Scan for the cell matching the given text and deliver its (X, Y) coordinate at center. 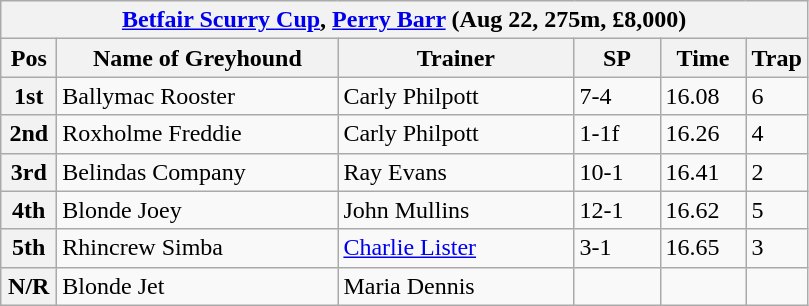
3 (776, 248)
Blonde Jet (198, 286)
7-4 (617, 96)
16.08 (703, 96)
4 (776, 134)
6 (776, 96)
10-1 (617, 172)
Ray Evans (456, 172)
Charlie Lister (456, 248)
John Mullins (456, 210)
Ballymac Rooster (198, 96)
Maria Dennis (456, 286)
2nd (29, 134)
3rd (29, 172)
1st (29, 96)
16.62 (703, 210)
16.41 (703, 172)
Blonde Joey (198, 210)
2 (776, 172)
12-1 (617, 210)
1-1f (617, 134)
Time (703, 58)
Pos (29, 58)
4th (29, 210)
5th (29, 248)
3-1 (617, 248)
Betfair Scurry Cup, Perry Barr (Aug 22, 275m, £8,000) (404, 20)
16.65 (703, 248)
Name of Greyhound (198, 58)
Rhincrew Simba (198, 248)
Trainer (456, 58)
Roxholme Freddie (198, 134)
Trap (776, 58)
Belindas Company (198, 172)
5 (776, 210)
16.26 (703, 134)
N/R (29, 286)
SP (617, 58)
